For the text-containing cell, return its midpoint in [X, Y] coordinate format. 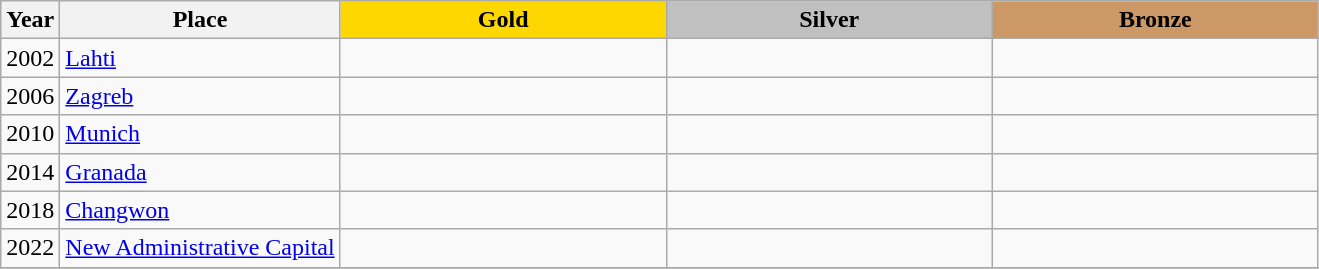
2018 [30, 210]
2022 [30, 248]
2002 [30, 58]
Granada [200, 172]
Silver [829, 20]
New Administrative Capital [200, 248]
Changwon [200, 210]
Munich [200, 134]
Year [30, 20]
Place [200, 20]
Bronze [1155, 20]
Zagreb [200, 96]
2014 [30, 172]
2010 [30, 134]
Lahti [200, 58]
Gold [503, 20]
2006 [30, 96]
